Extract the [X, Y] coordinate from the center of the cell holding the provided text.  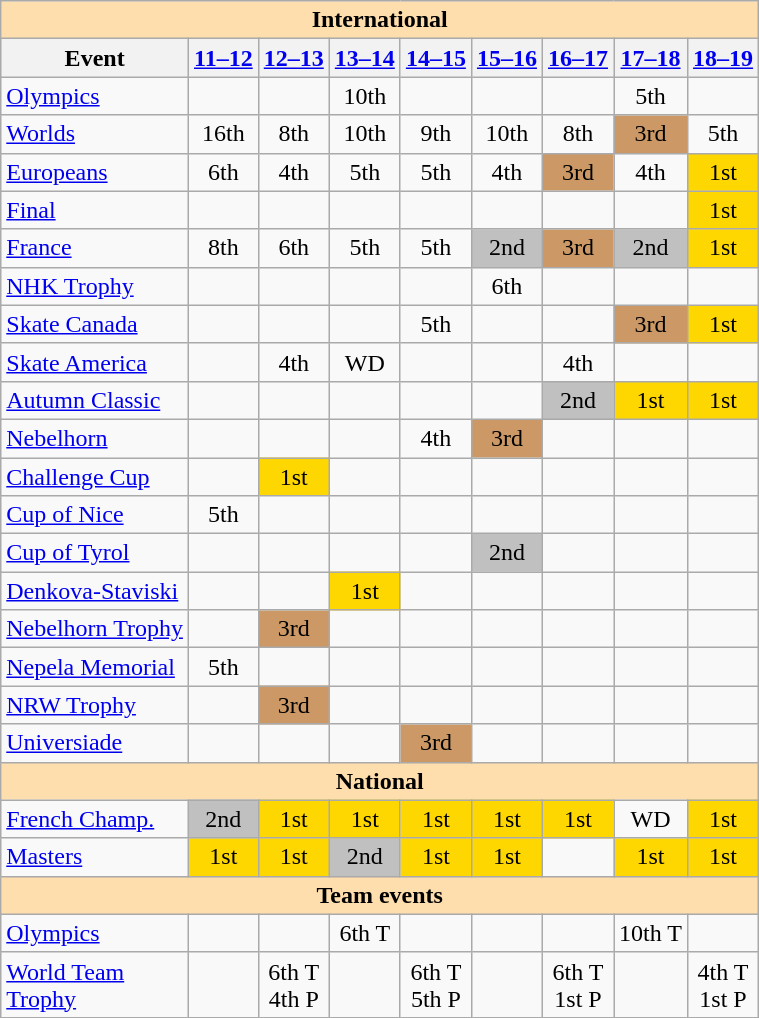
15–16 [506, 58]
Autumn Classic [95, 400]
Nepela Memorial [95, 667]
NRW Trophy [95, 705]
Nebelhorn [95, 438]
6th T 5th P [436, 984]
6th T 1st P [578, 984]
Skate Canada [95, 324]
10th T [651, 933]
Worlds [95, 134]
14–15 [436, 58]
17–18 [651, 58]
Cup of Tyrol [95, 553]
16–17 [578, 58]
Masters [95, 857]
16th [223, 134]
Europeans [95, 172]
13–14 [364, 58]
9th [436, 134]
French Champ. [95, 819]
Challenge Cup [95, 477]
Cup of Nice [95, 515]
6th T [364, 933]
Skate America [95, 362]
International [380, 20]
Nebelhorn Trophy [95, 629]
Final [95, 210]
NHK Trophy [95, 286]
Team events [380, 895]
Universiade [95, 743]
6th T 4th P [294, 984]
World TeamTrophy [95, 984]
France [95, 248]
11–12 [223, 58]
National [380, 781]
4th T 1st P [724, 984]
Denkova-Staviski [95, 591]
18–19 [724, 58]
12–13 [294, 58]
Event [95, 58]
